Determine the (x, y) coordinate at the center of the cell enclosing the given text.  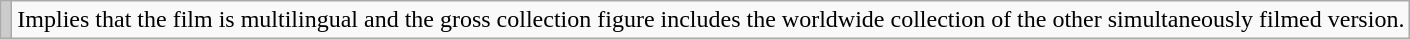
Implies that the film is multilingual and the gross collection figure includes the worldwide collection of the other simultaneously filmed version. (711, 20)
